Extract the [x, y] coordinate from the center of the cell holding the provided text.  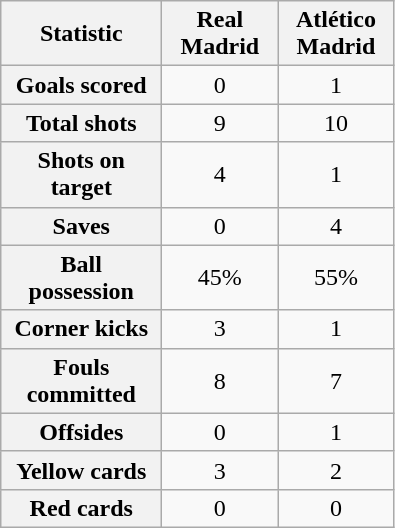
Fouls committed [82, 380]
Saves [82, 226]
9 [220, 123]
Corner kicks [82, 329]
10 [336, 123]
Offsides [82, 432]
Red cards [82, 508]
55% [336, 278]
45% [220, 278]
8 [220, 380]
Real Madrid [220, 34]
Shots on target [82, 174]
Ball possession [82, 278]
Total shots [82, 123]
2 [336, 470]
Statistic [82, 34]
7 [336, 380]
Atlético Madrid [336, 34]
Goals scored [82, 85]
Yellow cards [82, 470]
